Find where the given text appears and provide that cell's center as [x, y] coordinate. 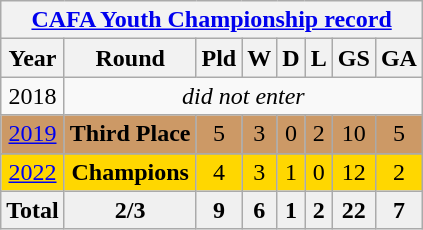
2/3 [130, 210]
Year [33, 58]
2019 [33, 134]
L [318, 58]
Third Place [130, 134]
W [260, 58]
7 [398, 210]
GS [354, 58]
9 [219, 210]
22 [354, 210]
10 [354, 134]
CAFA Youth Championship record [212, 20]
Champions [130, 172]
2018 [33, 96]
D [291, 58]
Round [130, 58]
4 [219, 172]
Total [33, 210]
Pld [219, 58]
did not enter [243, 96]
2022 [33, 172]
GA [398, 58]
6 [260, 210]
12 [354, 172]
